Find where the given text appears and provide that cell's center as [x, y] coordinate. 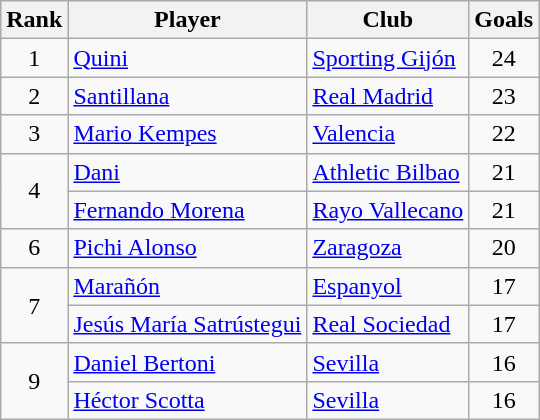
Jesús María Satrústegui [188, 324]
Espanyol [388, 286]
Goals [504, 20]
Santillana [188, 96]
20 [504, 248]
Club [388, 20]
Pichi Alonso [188, 248]
22 [504, 134]
Daniel Bertoni [188, 362]
Real Sociedad [388, 324]
6 [34, 248]
Rank [34, 20]
Fernando Morena [188, 210]
24 [504, 58]
3 [34, 134]
Rayo Vallecano [388, 210]
Athletic Bilbao [388, 172]
7 [34, 305]
4 [34, 191]
23 [504, 96]
9 [34, 381]
Mario Kempes [188, 134]
Valencia [388, 134]
Dani [188, 172]
Sporting Gijón [388, 58]
Zaragoza [388, 248]
1 [34, 58]
Marañón [188, 286]
2 [34, 96]
Player [188, 20]
Real Madrid [388, 96]
Héctor Scotta [188, 400]
Quini [188, 58]
